Locate the cell with the specified text and output its [x, y] center coordinate. 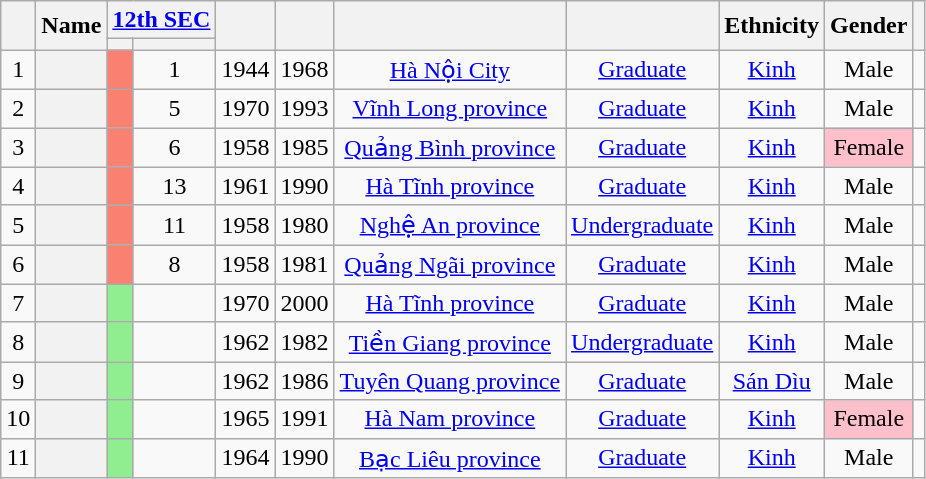
1980 [304, 225]
Vĩnh Long province [450, 108]
1985 [304, 148]
1982 [304, 342]
3 [18, 148]
7 [18, 303]
1993 [304, 108]
Tiền Giang province [450, 342]
1991 [304, 419]
Tuyên Quang province [450, 381]
2000 [304, 303]
1964 [246, 458]
10 [18, 419]
Name [72, 26]
4 [18, 186]
Nghệ An province [450, 225]
9 [18, 381]
1961 [246, 186]
Bạc Liêu province [450, 458]
Ethnicity [772, 26]
12th SEC [162, 20]
1981 [304, 265]
Hà Nội City [450, 70]
1965 [246, 419]
Gender [869, 26]
1986 [304, 381]
Sán Dìu [772, 381]
13 [174, 186]
Quảng Bình province [450, 148]
1968 [304, 70]
Hà Nam province [450, 419]
1944 [246, 70]
Quảng Ngãi province [450, 265]
2 [18, 108]
